Identify which cell holds the provided text, then report its (x, y) central coordinate. 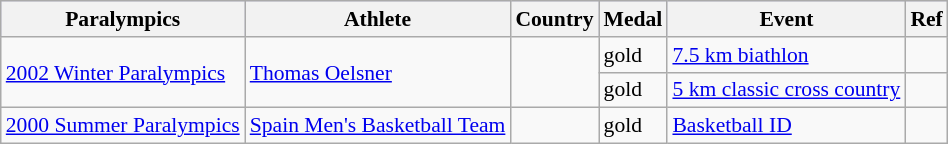
Athlete (378, 19)
Ref (926, 19)
2002 Winter Paralympics (123, 72)
Thomas Oelsner (378, 72)
2000 Summer Paralympics (123, 126)
Spain Men's Basketball Team (378, 126)
Event (786, 19)
Medal (634, 19)
Paralympics (123, 19)
7.5 km biathlon (786, 55)
5 km classic cross country (786, 90)
Country (554, 19)
Basketball ID (786, 126)
